Search for the cell housing the specified text and yield its [X, Y] center coordinate. 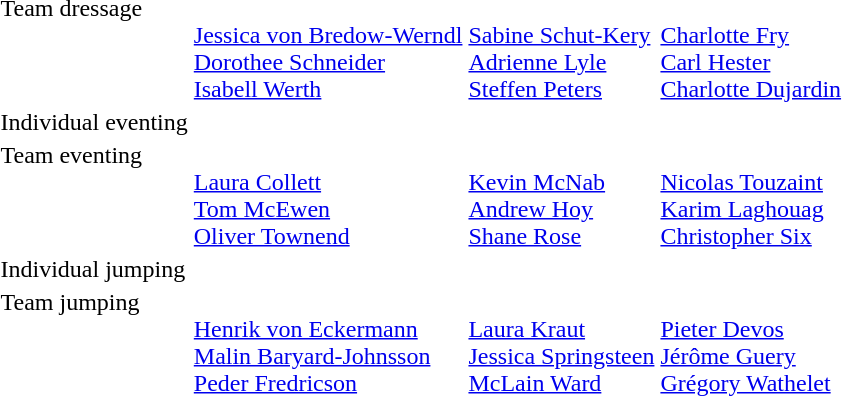
Kevin McNabAndrew HoyShane Rose [562, 196]
Laura CollettTom McEwenOliver Townend [328, 196]
